Search for the cell housing the specified text and yield its (x, y) center coordinate. 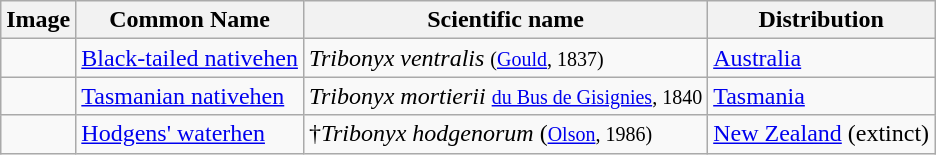
Tribonyx mortierii du Bus de Gisignies, 1840 (505, 96)
†Tribonyx hodgenorum (Olson, 1986) (505, 134)
Tasmanian nativehen (190, 96)
Scientific name (505, 20)
Image (38, 20)
Distribution (822, 20)
New Zealand (extinct) (822, 134)
Black-tailed nativehen (190, 58)
Common Name (190, 20)
Tribonyx ventralis (Gould, 1837) (505, 58)
Hodgens' waterhen (190, 134)
Australia (822, 58)
Tasmania (822, 96)
